Output the (X, Y) coordinate of the center of the cell containing the given text.  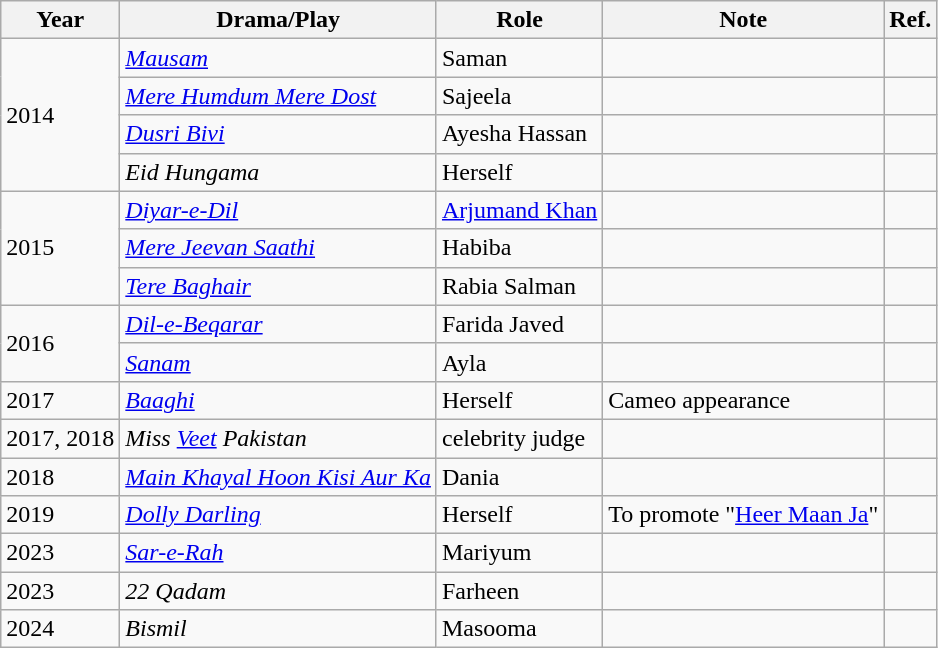
Dusri Bivi (278, 134)
2014 (60, 115)
Ayla (519, 362)
Ref. (910, 20)
Drama/Play (278, 20)
Bismil (278, 629)
Tere Baghair (278, 286)
Arjumand Khan (519, 210)
Sanam (278, 362)
Diyar-e-Dil (278, 210)
Mere Humdum Mere Dost (278, 96)
Saman (519, 58)
Mausam (278, 58)
22 Qadam (278, 591)
Farheen (519, 591)
Dolly Darling (278, 515)
Eid Hungama (278, 172)
Rabia Salman (519, 286)
Ayesha Hassan (519, 134)
Note (744, 20)
celebrity judge (519, 438)
Role (519, 20)
Dil-e-Beqarar (278, 324)
Mere Jeevan Saathi (278, 248)
Habiba (519, 248)
Cameo appearance (744, 400)
Sajeela (519, 96)
2024 (60, 629)
Main Khayal Hoon Kisi Aur Ka (278, 477)
Dania (519, 477)
Year (60, 20)
Baaghi (278, 400)
Masooma (519, 629)
Farida Javed (519, 324)
To promote "Heer Maan Ja" (744, 515)
Miss Veet Pakistan (278, 438)
2018 (60, 477)
Sar-e-Rah (278, 553)
2016 (60, 343)
2017 (60, 400)
2017, 2018 (60, 438)
2015 (60, 248)
Mariyum (519, 553)
2019 (60, 515)
